Provide the (x, y) coordinate of the cell's center where the given text is located.  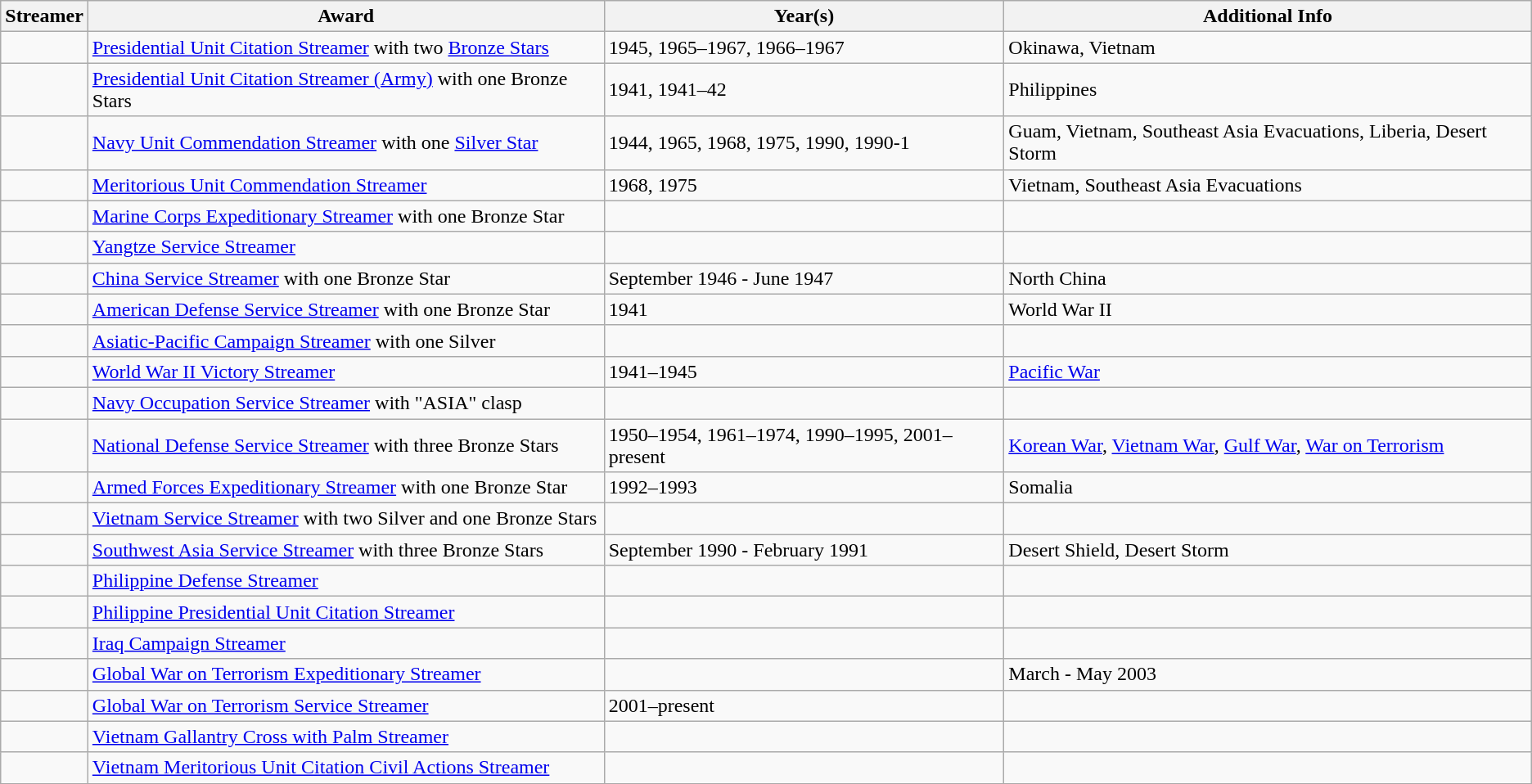
North China (1268, 278)
Pacific War (1268, 372)
1941–1945 (804, 372)
Navy Occupation Service Streamer with "ASIA" clasp (345, 403)
China Service Streamer with one Bronze Star (345, 278)
Presidential Unit Citation Streamer (Army) with one Bronze Stars (345, 90)
Marine Corps Expeditionary Streamer with one Bronze Star (345, 216)
Meritorious Unit Commendation Streamer (345, 185)
1992–1993 (804, 488)
September 1946 - June 1947 (804, 278)
World War II Victory Streamer (345, 372)
Year(s) (804, 16)
American Defense Service Streamer with one Bronze Star (345, 309)
1950–1954, 1961–1974, 1990–1995, 2001–present (804, 445)
March - May 2003 (1268, 674)
Okinawa, Vietnam (1268, 47)
September 1990 - February 1991 (804, 550)
Armed Forces Expeditionary Streamer with one Bronze Star (345, 488)
1968, 1975 (804, 185)
1944, 1965, 1968, 1975, 1990, 1990-1 (804, 142)
Vietnam, Southeast Asia Evacuations (1268, 185)
Korean War, Vietnam War, Gulf War, War on Terrorism (1268, 445)
1941, 1941–42 (804, 90)
Presidential Unit Citation Streamer with two Bronze Stars (345, 47)
Global War on Terrorism Service Streamer (345, 705)
Global War on Terrorism Expeditionary Streamer (345, 674)
Vietnam Meritorious Unit Citation Civil Actions Streamer (345, 768)
2001–present (804, 705)
Guam, Vietnam, Southeast Asia Evacuations, Liberia, Desert Storm (1268, 142)
National Defense Service Streamer with three Bronze Stars (345, 445)
Philippine Defense Streamer (345, 581)
Yangtze Service Streamer (345, 247)
Philippines (1268, 90)
Desert Shield, Desert Storm (1268, 550)
Streamer (44, 16)
Somalia (1268, 488)
Vietnam Gallantry Cross with Palm Streamer (345, 737)
1941 (804, 309)
Asiatic-Pacific Campaign Streamer with one Silver (345, 340)
Iraq Campaign Streamer (345, 643)
Vietnam Service Streamer with two Silver and one Bronze Stars (345, 519)
Philippine Presidential Unit Citation Streamer (345, 612)
World War II (1268, 309)
Award (345, 16)
Additional Info (1268, 16)
Navy Unit Commendation Streamer with one Silver Star (345, 142)
Southwest Asia Service Streamer with three Bronze Stars (345, 550)
1945, 1965–1967, 1966–1967 (804, 47)
